Determine the (x, y) coordinate at the center of the cell enclosing the given text.  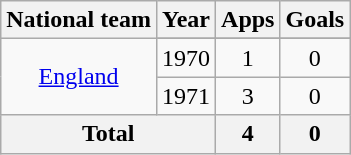
4 (248, 134)
National team (79, 20)
Year (186, 20)
1971 (186, 96)
3 (248, 96)
England (79, 77)
Total (108, 134)
Apps (248, 20)
Goals (315, 20)
1970 (186, 58)
1 (248, 58)
